From the cell containing the given text, extract its center point as [X, Y] coordinate. 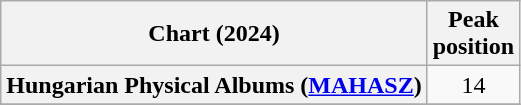
Hungarian Physical Albums (MAHASZ) [214, 85]
Chart (2024) [214, 34]
Peakposition [473, 34]
14 [473, 85]
